Capture the cell that displays the provided text and extract its [x, y] central coordinate. 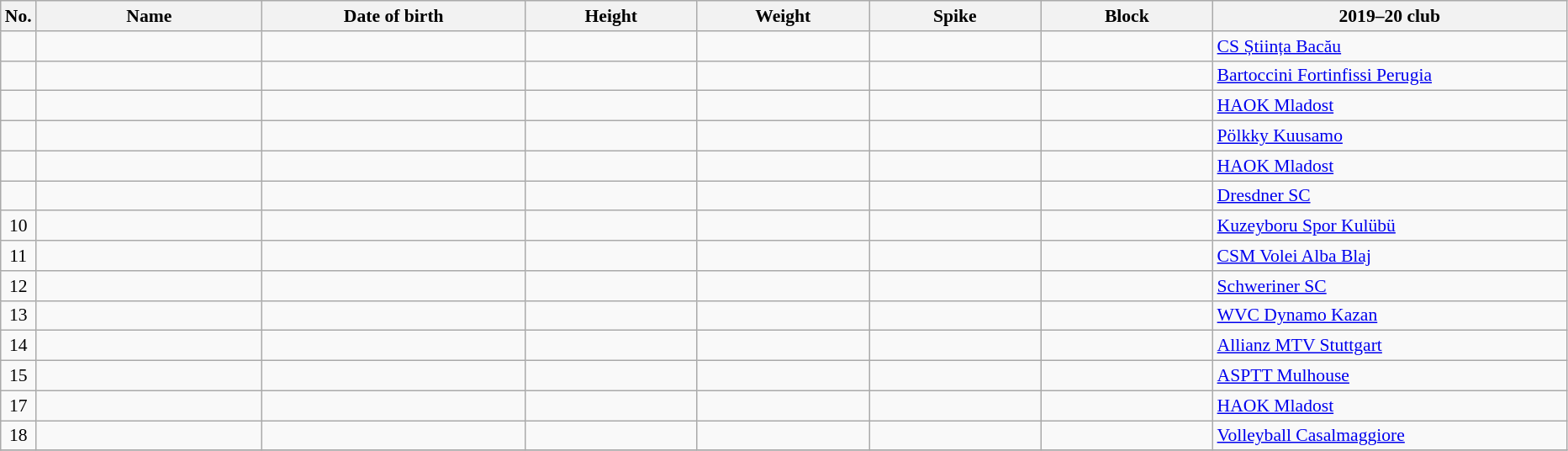
Date of birth [393, 16]
15 [18, 376]
Volleyball Casalmaggiore [1391, 436]
Weight [784, 16]
Allianz MTV Stuttgart [1391, 346]
WVC Dynamo Kazan [1391, 316]
11 [18, 256]
Name [150, 16]
Height [610, 16]
Schweriner SC [1391, 286]
Pölkky Kuusamo [1391, 136]
13 [18, 316]
CS Știința Bacău [1391, 46]
Bartoccini Fortinfissi Perugia [1391, 76]
Dresdner SC [1391, 196]
10 [18, 226]
2019–20 club [1391, 16]
ASPTT Mulhouse [1391, 376]
Spike [955, 16]
Kuzeyboru Spor Kulübü [1391, 226]
14 [18, 346]
18 [18, 436]
Block [1127, 16]
17 [18, 406]
12 [18, 286]
CSM Volei Alba Blaj [1391, 256]
No. [18, 16]
